For the text-containing cell, return its midpoint in [x, y] coordinate format. 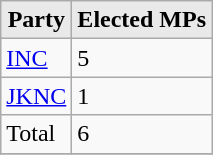
6 [142, 134]
1 [142, 96]
Elected MPs [142, 20]
INC [36, 58]
Total [36, 134]
5 [142, 58]
JKNC [36, 96]
Party [36, 20]
